Detect which cell encompasses the target text, then output its (x, y) center coordinate. 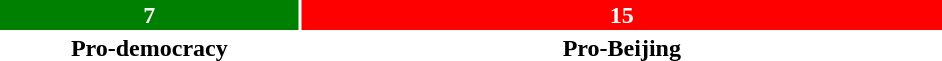
7 (150, 15)
15 (622, 15)
